Provide the [x, y] coordinate of the cell's center where the given text is located.  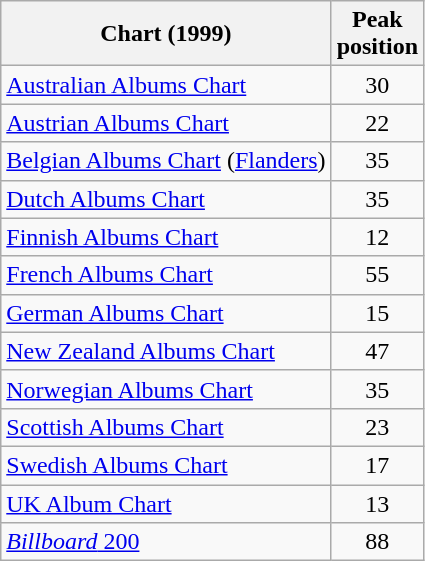
30 [377, 85]
New Zealand Albums Chart [166, 351]
13 [377, 503]
Belgian Albums Chart (Flanders) [166, 161]
Australian Albums Chart [166, 85]
Chart (1999) [166, 34]
Norwegian Albums Chart [166, 389]
23 [377, 427]
47 [377, 351]
Dutch Albums Chart [166, 199]
French Albums Chart [166, 275]
17 [377, 465]
55 [377, 275]
UK Album Chart [166, 503]
German Albums Chart [166, 313]
Swedish Albums Chart [166, 465]
15 [377, 313]
88 [377, 542]
Scottish Albums Chart [166, 427]
Billboard 200 [166, 542]
22 [377, 123]
Peakposition [377, 34]
Austrian Albums Chart [166, 123]
12 [377, 237]
Finnish Albums Chart [166, 237]
